Search for the cell housing the specified text and yield its [x, y] center coordinate. 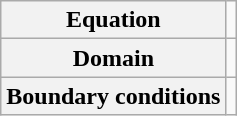
Domain [114, 58]
Equation [114, 20]
Boundary conditions [114, 96]
